Capture the cell that displays the provided text and extract its (x, y) central coordinate. 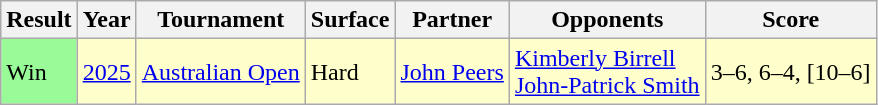
Surface (350, 20)
Win (39, 72)
2025 (106, 72)
Tournament (220, 20)
Australian Open (220, 72)
Year (106, 20)
Score (790, 20)
John Peers (452, 72)
3–6, 6–4, [10–6] (790, 72)
Result (39, 20)
Hard (350, 72)
Partner (452, 20)
Opponents (607, 20)
Kimberly Birrell John-Patrick Smith (607, 72)
